For the text-containing cell, return its midpoint in [X, Y] coordinate format. 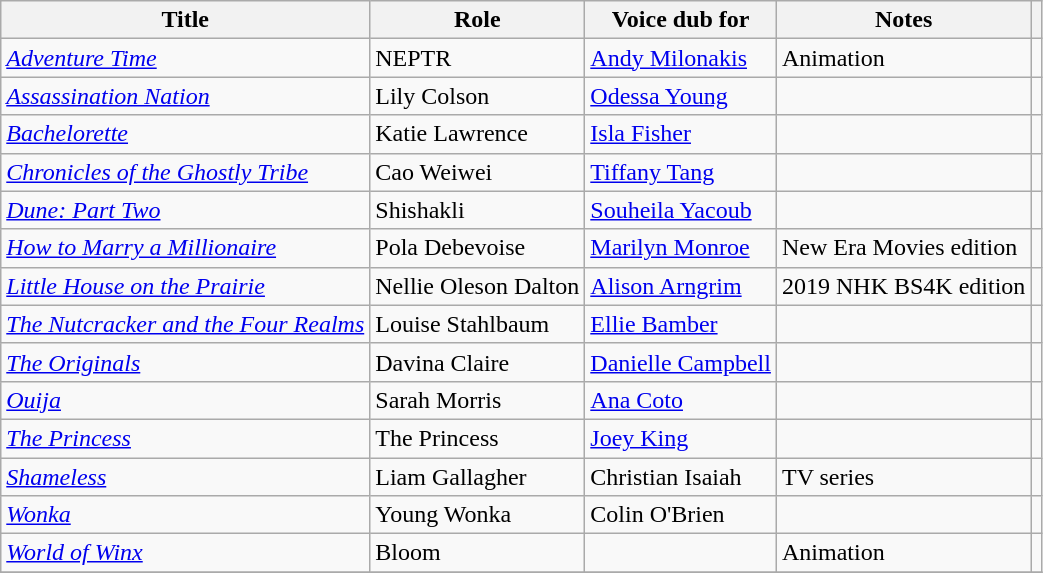
Katie Lawrence [478, 134]
Voice dub for [681, 20]
Assassination Nation [186, 96]
Odessa Young [681, 96]
Adventure Time [186, 58]
Cao Weiwei [478, 172]
World of Winx [186, 553]
Louise Stahlbaum [478, 324]
Souheila Yacoub [681, 210]
Lily Colson [478, 96]
Notes [903, 20]
Bloom [478, 553]
Shishakli [478, 210]
Nellie Oleson Dalton [478, 286]
Dune: Part Two [186, 210]
Sarah Morris [478, 400]
Ouija [186, 400]
Pola Debevoise [478, 248]
New Era Movies edition [903, 248]
Isla Fisher [681, 134]
Colin O'Brien [681, 515]
2019 NHK BS4K edition [903, 286]
Alison Arngrim [681, 286]
Joey King [681, 438]
Davina Claire [478, 362]
Chronicles of the Ghostly Tribe [186, 172]
Tiffany Tang [681, 172]
NEPTR [478, 58]
Young Wonka [478, 515]
TV series [903, 477]
The Originals [186, 362]
Wonka [186, 515]
Title [186, 20]
Marilyn Monroe [681, 248]
Bachelorette [186, 134]
The Nutcracker and the Four Realms [186, 324]
Little House on the Prairie [186, 286]
How to Marry a Millionaire [186, 248]
Role [478, 20]
Ellie Bamber [681, 324]
Danielle Campbell [681, 362]
Ana Coto [681, 400]
Andy Milonakis [681, 58]
Liam Gallagher [478, 477]
Christian Isaiah [681, 477]
Shameless [186, 477]
